Detect which cell encompasses the target text, then output its [X, Y] center coordinate. 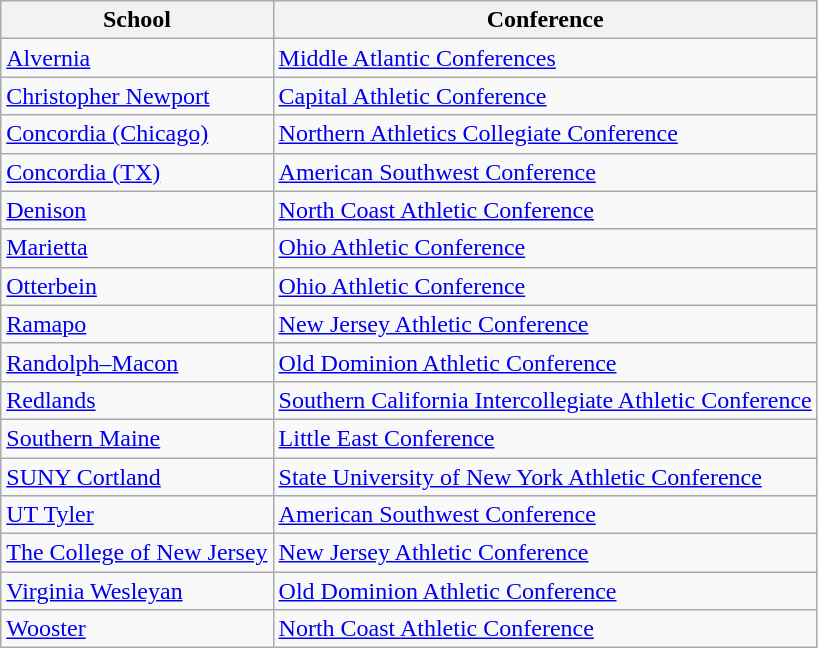
UT Tyler [137, 515]
Alvernia [137, 58]
Marietta [137, 248]
Concordia (Chicago) [137, 134]
Middle Atlantic Conferences [545, 58]
SUNY Cortland [137, 477]
Redlands [137, 400]
State University of New York Athletic Conference [545, 477]
Christopher Newport [137, 96]
Conference [545, 20]
School [137, 20]
Concordia (TX) [137, 172]
Otterbein [137, 286]
Capital Athletic Conference [545, 96]
Denison [137, 210]
Wooster [137, 629]
Southern Maine [137, 438]
Little East Conference [545, 438]
Northern Athletics Collegiate Conference [545, 134]
The College of New Jersey [137, 553]
Southern California Intercollegiate Athletic Conference [545, 400]
Ramapo [137, 324]
Randolph–Macon [137, 362]
Virginia Wesleyan [137, 591]
